Search for the cell housing the specified text and yield its (X, Y) center coordinate. 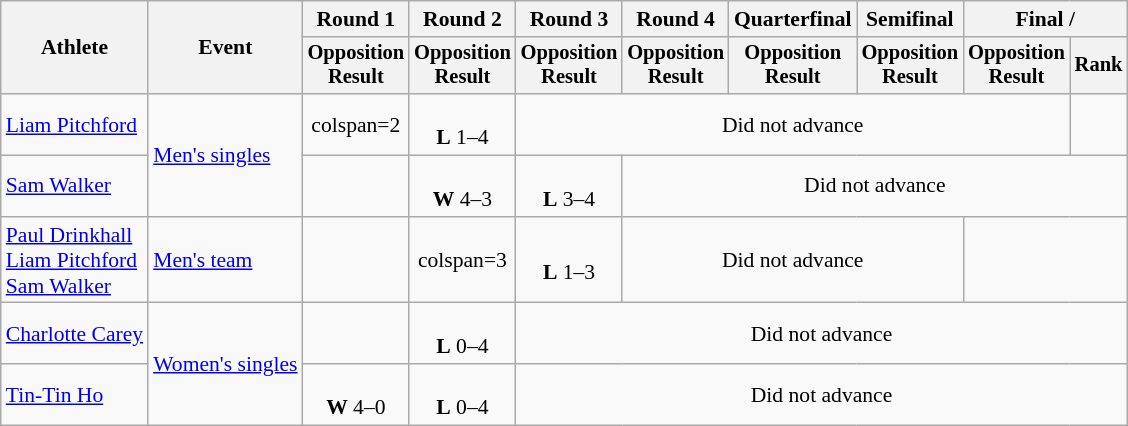
Liam Pitchford (74, 124)
Round 4 (676, 19)
Round 1 (356, 19)
L 1–3 (570, 260)
Tin-Tin Ho (74, 394)
Sam Walker (74, 186)
Men's singles (225, 155)
Charlotte Carey (74, 334)
Round 2 (462, 19)
Final / (1045, 19)
colspan=3 (462, 260)
Rank (1099, 66)
Men's team (225, 260)
W 4–3 (462, 186)
Women's singles (225, 364)
Round 3 (570, 19)
colspan=2 (356, 124)
Event (225, 48)
Quarterfinal (793, 19)
Paul DrinkhallLiam PitchfordSam Walker (74, 260)
L 1–4 (462, 124)
L 3–4 (570, 186)
Athlete (74, 48)
Semifinal (910, 19)
W 4–0 (356, 394)
